Identify which cell holds the provided text, then report its (x, y) central coordinate. 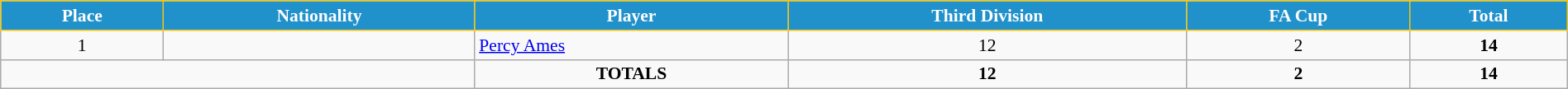
Total (1489, 16)
Percy Ames (631, 45)
TOTALS (631, 74)
Place (83, 16)
FA Cup (1298, 16)
Third Division (987, 16)
Nationality (319, 16)
1 (83, 45)
Player (631, 16)
